Output the [X, Y] coordinate of the center of the cell containing the given text.  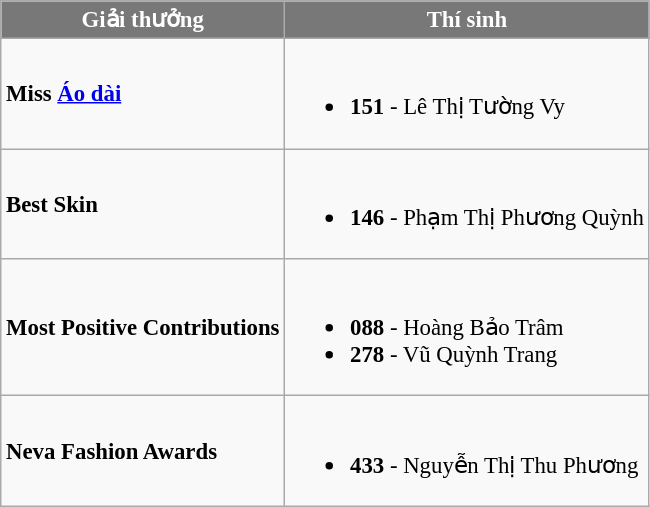
Giải thưởng [143, 20]
433 - Nguyễn Thị Thu Phương [467, 451]
Neva Fashion Awards [143, 451]
Best Skin [143, 204]
088 - Hoàng Bảo Trâm278 - Vũ Quỳnh Trang [467, 328]
Miss Áo dài [143, 94]
Thí sinh [467, 20]
151 - Lê Thị Tường Vy [467, 94]
146 - Phạm Thị Phương Quỳnh [467, 204]
Most Positive Contributions [143, 328]
